Detect which cell encompasses the target text, then output its (x, y) center coordinate. 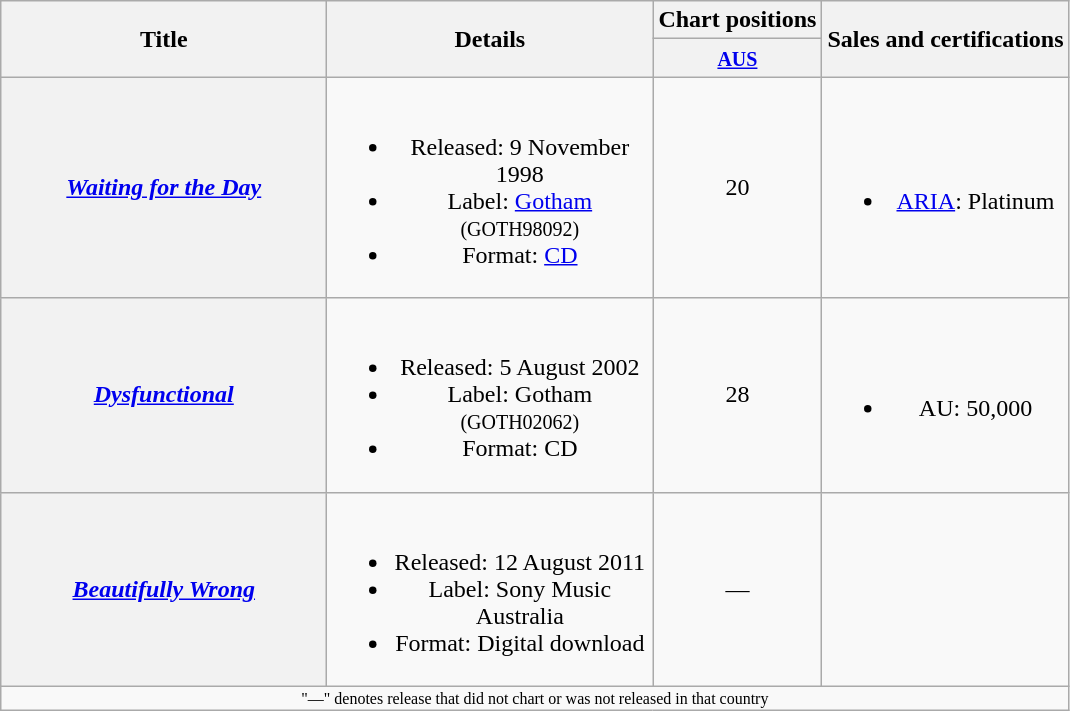
"—" denotes release that did not chart or was not released in that country (535, 698)
Title (164, 39)
Released: 12 August 2011Label: Sony Music AustraliaFormat: Digital download (490, 589)
28 (738, 395)
Released: 5 August 2002Label: Gotham (GOTH02062)Format: CD (490, 395)
AUS (738, 58)
20 (738, 188)
AU: 50,000 (946, 395)
— (738, 589)
Waiting for the Day (164, 188)
Beautifully Wrong (164, 589)
Sales and certifications (946, 39)
ARIA: Platinum (946, 188)
Details (490, 39)
Dysfunctional (164, 395)
Released: 9 November 1998Label: Gotham (GOTH98092)Format: CD (490, 188)
Chart positions (738, 20)
